Locate the cell with the specified text and output its [x, y] center coordinate. 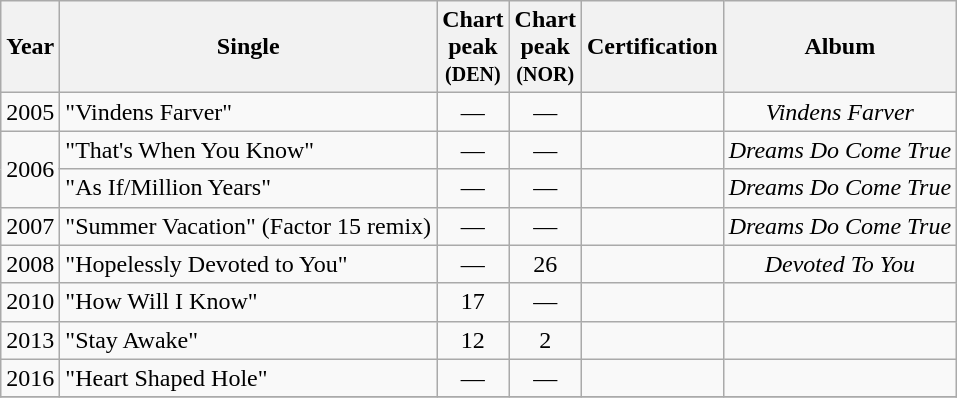
2 [545, 340]
Certification [652, 47]
2016 [30, 378]
2007 [30, 226]
Single [248, 47]
2010 [30, 302]
2013 [30, 340]
Vindens Farver [840, 112]
"Heart Shaped Hole" [248, 378]
Chart peak(DEN) [473, 47]
Devoted To You [840, 264]
2005 [30, 112]
"Vindens Farver" [248, 112]
2006 [30, 169]
Chart peak(NOR) [545, 47]
26 [545, 264]
"That's When You Know" [248, 150]
"Summer Vacation" (Factor 15 remix) [248, 226]
"How Will I Know" [248, 302]
12 [473, 340]
Album [840, 47]
17 [473, 302]
2008 [30, 264]
"Stay Awake" [248, 340]
"As If/Million Years" [248, 188]
"Hopelessly Devoted to You" [248, 264]
Year [30, 47]
